For the text-containing cell, return its midpoint in [X, Y] coordinate format. 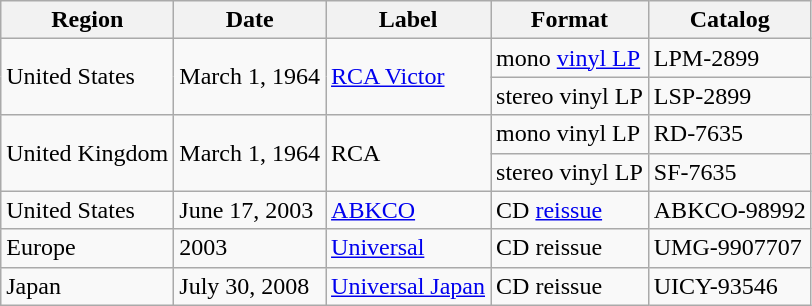
ABKCO-98992 [730, 210]
June 17, 2003 [250, 210]
Format [570, 20]
Region [88, 20]
SF-7635 [730, 172]
UICY-93546 [730, 286]
Date [250, 20]
Catalog [730, 20]
RCA Victor [408, 77]
UMG-9907707 [730, 248]
2003 [250, 248]
Japan [88, 286]
Universal Japan [408, 286]
RCA [408, 153]
LPM-2899 [730, 58]
United Kingdom [88, 153]
Europe [88, 248]
RD-7635 [730, 134]
Label [408, 20]
LSP-2899 [730, 96]
Universal [408, 248]
ABKCO [408, 210]
July 30, 2008 [250, 286]
